Find where the given text appears and provide that cell's center as (X, Y) coordinate. 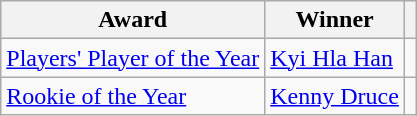
Rookie of the Year (133, 96)
Kenny Druce (335, 96)
Award (133, 20)
Winner (335, 20)
Players' Player of the Year (133, 58)
Kyi Hla Han (335, 58)
